Scan for the cell matching the given text and deliver its [x, y] coordinate at center. 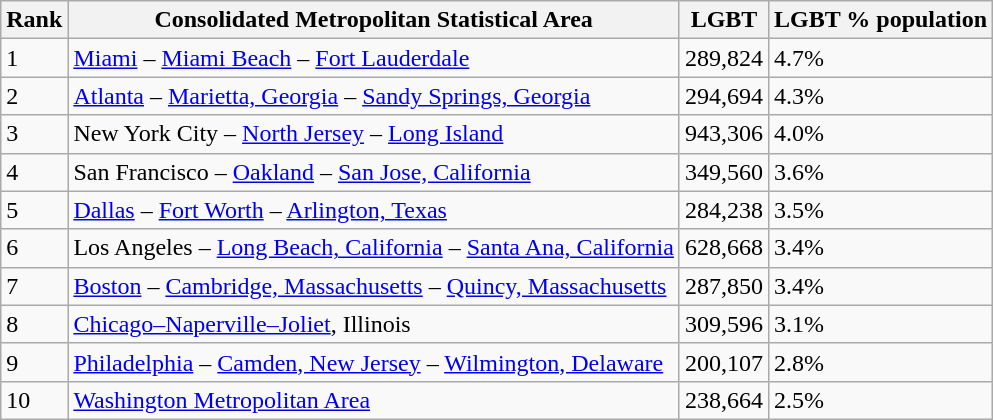
349,560 [724, 172]
200,107 [724, 362]
Atlanta – Marietta, Georgia – Sandy Springs, Georgia [374, 96]
Boston – Cambridge, Massachusetts – Quincy, Massachusetts [374, 286]
3.5% [881, 210]
Philadelphia – Camden, New Jersey – Wilmington, Delaware [374, 362]
238,664 [724, 400]
4.7% [881, 58]
284,238 [724, 210]
5 [34, 210]
3.6% [881, 172]
309,596 [724, 324]
Consolidated Metropolitan Statistical Area [374, 20]
943,306 [724, 134]
New York City – North Jersey – Long Island [374, 134]
8 [34, 324]
Los Angeles – Long Beach, California – Santa Ana, California [374, 248]
4 [34, 172]
Washington Metropolitan Area [374, 400]
Chicago–Naperville–Joliet, Illinois [374, 324]
2.8% [881, 362]
Rank [34, 20]
628,668 [724, 248]
2.5% [881, 400]
287,850 [724, 286]
1 [34, 58]
3.1% [881, 324]
10 [34, 400]
6 [34, 248]
7 [34, 286]
3 [34, 134]
4.3% [881, 96]
LGBT [724, 20]
2 [34, 96]
Miami – Miami Beach – Fort Lauderdale [374, 58]
LGBT % population [881, 20]
9 [34, 362]
289,824 [724, 58]
294,694 [724, 96]
4.0% [881, 134]
San Francisco – Oakland – San Jose, California [374, 172]
Dallas – Fort Worth – Arlington, Texas [374, 210]
